Find where the given text appears and provide that cell's center as (x, y) coordinate. 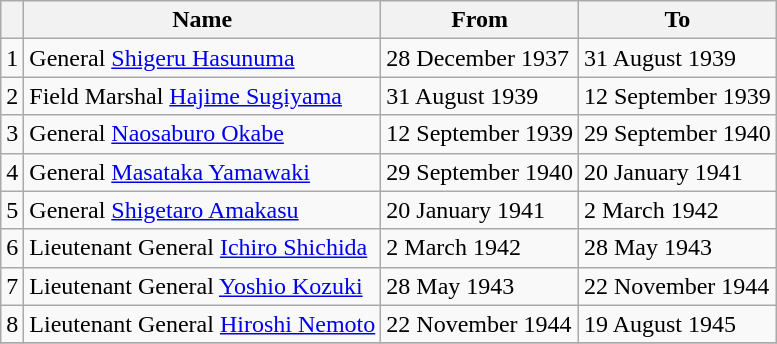
Lieutenant General Yoshio Kozuki (202, 286)
To (677, 20)
Name (202, 20)
Field Marshal Hajime Sugiyama (202, 96)
General Masataka Yamawaki (202, 172)
General Shigeru Hasunuma (202, 58)
28 December 1937 (480, 58)
3 (12, 134)
From (480, 20)
Lieutenant General Ichiro Shichida (202, 248)
5 (12, 210)
4 (12, 172)
2 (12, 96)
19 August 1945 (677, 324)
General Naosaburo Okabe (202, 134)
General Shigetaro Amakasu (202, 210)
8 (12, 324)
1 (12, 58)
7 (12, 286)
6 (12, 248)
Lieutenant General Hiroshi Nemoto (202, 324)
